Scan for the cell matching the given text and deliver its [x, y] coordinate at center. 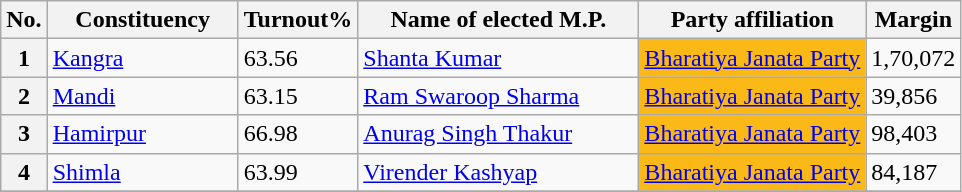
98,403 [914, 134]
No. [24, 20]
63.56 [298, 58]
63.15 [298, 96]
1 [24, 58]
Ram Swaroop Sharma [498, 96]
Mandi [142, 96]
Kangra [142, 58]
Name of elected M.P. [498, 20]
Constituency [142, 20]
1,70,072 [914, 58]
2 [24, 96]
Hamirpur [142, 134]
84,187 [914, 172]
Turnout% [298, 20]
Party affiliation [752, 20]
39,856 [914, 96]
3 [24, 134]
Margin [914, 20]
Virender Kashyap [498, 172]
4 [24, 172]
Shanta Kumar [498, 58]
63.99 [298, 172]
Shimla [142, 172]
66.98 [298, 134]
Anurag Singh Thakur [498, 134]
